Detect which cell encompasses the target text, then output its (x, y) center coordinate. 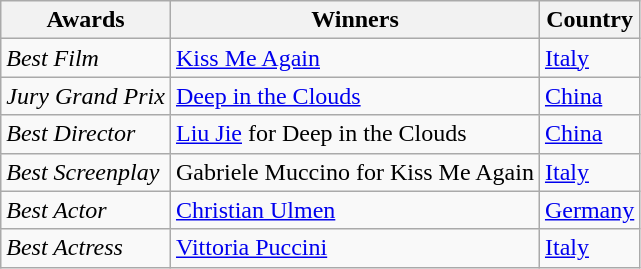
Best Actor (86, 210)
Germany (589, 210)
Best Screenplay (86, 172)
Best Film (86, 58)
Winners (354, 20)
Liu Jie for Deep in the Clouds (354, 134)
Deep in the Clouds (354, 96)
Gabriele Muccino for Kiss Me Again (354, 172)
Awards (86, 20)
Kiss Me Again (354, 58)
Best Actress (86, 248)
Christian Ulmen (354, 210)
Vittoria Puccini (354, 248)
Jury Grand Prix (86, 96)
Country (589, 20)
Best Director (86, 134)
